Return [x, y] of the center of cell containing provided text 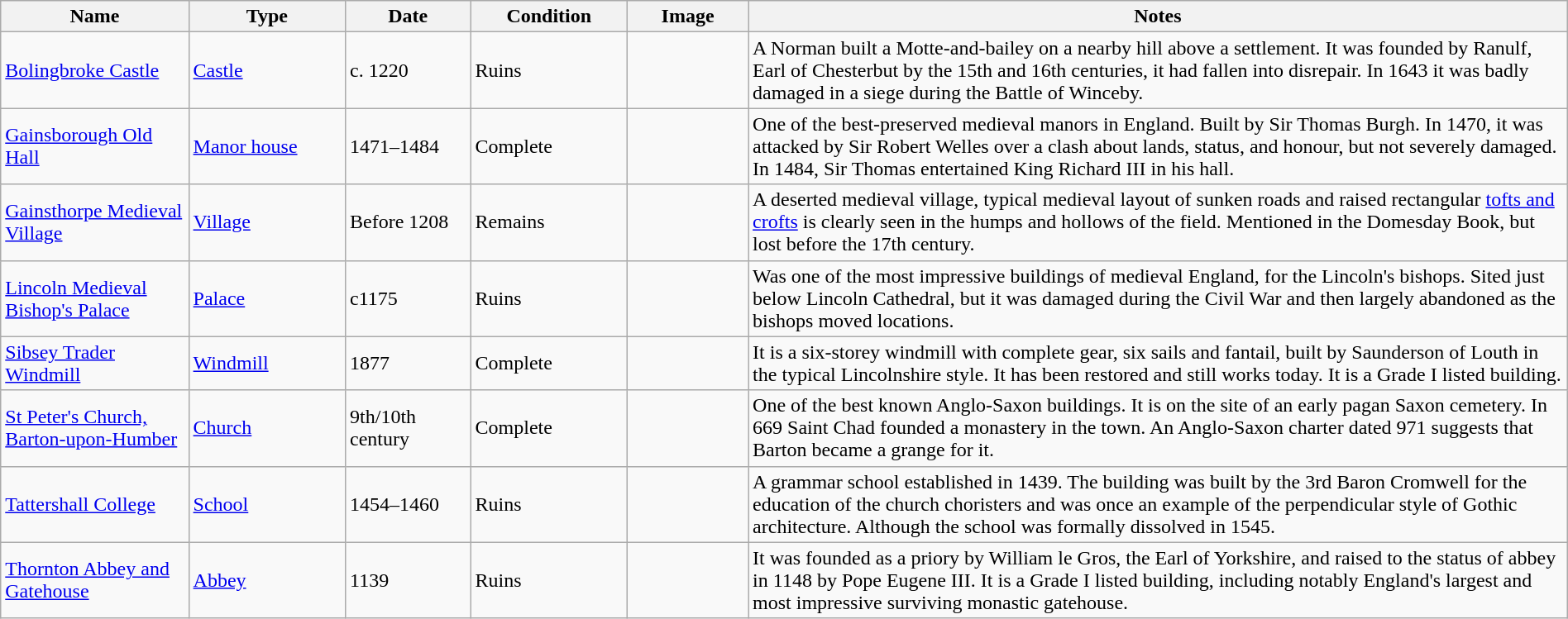
Remains [549, 222]
Before 1208 [409, 222]
1454–1460 [409, 504]
Bolingbroke Castle [94, 70]
c. 1220 [409, 70]
Gainsborough Old Hall [94, 146]
Sibsey Trader Windmill [94, 364]
Thornton Abbey and Gatehouse [94, 580]
Tattershall College [94, 504]
Castle [266, 70]
Abbey [266, 580]
Palace [266, 298]
Notes [1158, 17]
Lincoln Medieval Bishop's Palace [94, 298]
Manor house [266, 146]
1139 [409, 580]
St Peter's Church, Barton-upon-Humber [94, 428]
School [266, 504]
1877 [409, 364]
Image [688, 17]
Church [266, 428]
Name [94, 17]
Village [266, 222]
Type [266, 17]
9th/10th century [409, 428]
1471–1484 [409, 146]
Gainsthorpe Medieval Village [94, 222]
Windmill [266, 364]
Condition [549, 17]
Date [409, 17]
c1175 [409, 298]
